Detect which cell encompasses the target text, then output its (X, Y) center coordinate. 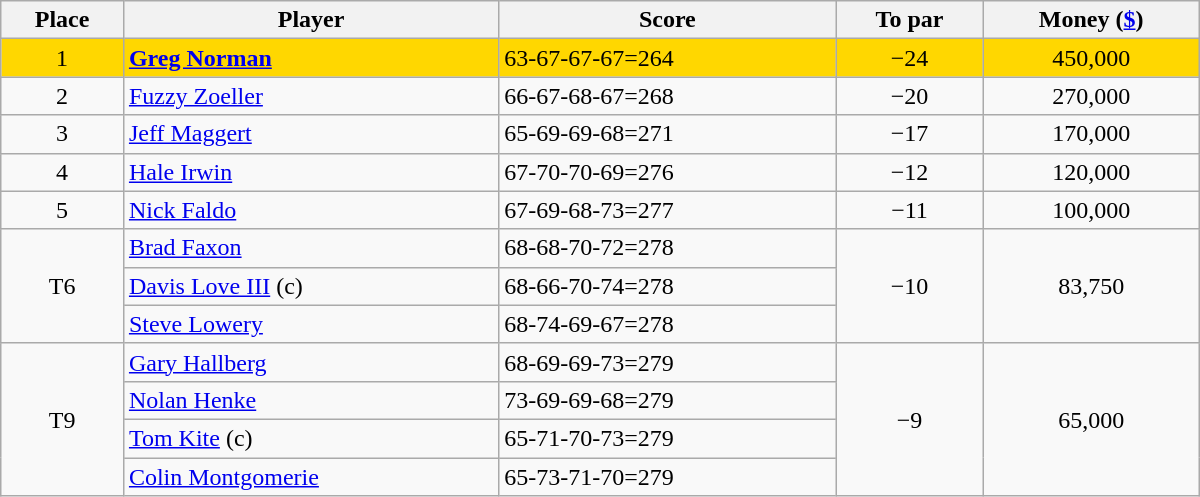
68-74-69-67=278 (668, 324)
−17 (910, 134)
120,000 (1091, 172)
Score (668, 20)
Tom Kite (c) (310, 438)
65-71-70-73=279 (668, 438)
Nick Faldo (310, 210)
170,000 (1091, 134)
68-68-70-72=278 (668, 248)
Steve Lowery (310, 324)
73-69-69-68=279 (668, 400)
Brad Faxon (310, 248)
68-69-69-73=279 (668, 362)
Place (62, 20)
−24 (910, 58)
−10 (910, 286)
To par (910, 20)
2 (62, 96)
65-69-69-68=271 (668, 134)
66-67-68-67=268 (668, 96)
Fuzzy Zoeller (310, 96)
67-69-68-73=277 (668, 210)
65,000 (1091, 419)
100,000 (1091, 210)
3 (62, 134)
−9 (910, 419)
Money ($) (1091, 20)
Gary Hallberg (310, 362)
T6 (62, 286)
67-70-70-69=276 (668, 172)
−12 (910, 172)
Greg Norman (310, 58)
Davis Love III (c) (310, 286)
83,750 (1091, 286)
T9 (62, 419)
Jeff Maggert (310, 134)
1 (62, 58)
270,000 (1091, 96)
Player (310, 20)
450,000 (1091, 58)
−20 (910, 96)
−11 (910, 210)
65-73-71-70=279 (668, 477)
63-67-67-67=264 (668, 58)
4 (62, 172)
68-66-70-74=278 (668, 286)
Hale Irwin (310, 172)
Nolan Henke (310, 400)
5 (62, 210)
Colin Montgomerie (310, 477)
